Extract the [x, y] coordinate from the center of the cell holding the provided text.  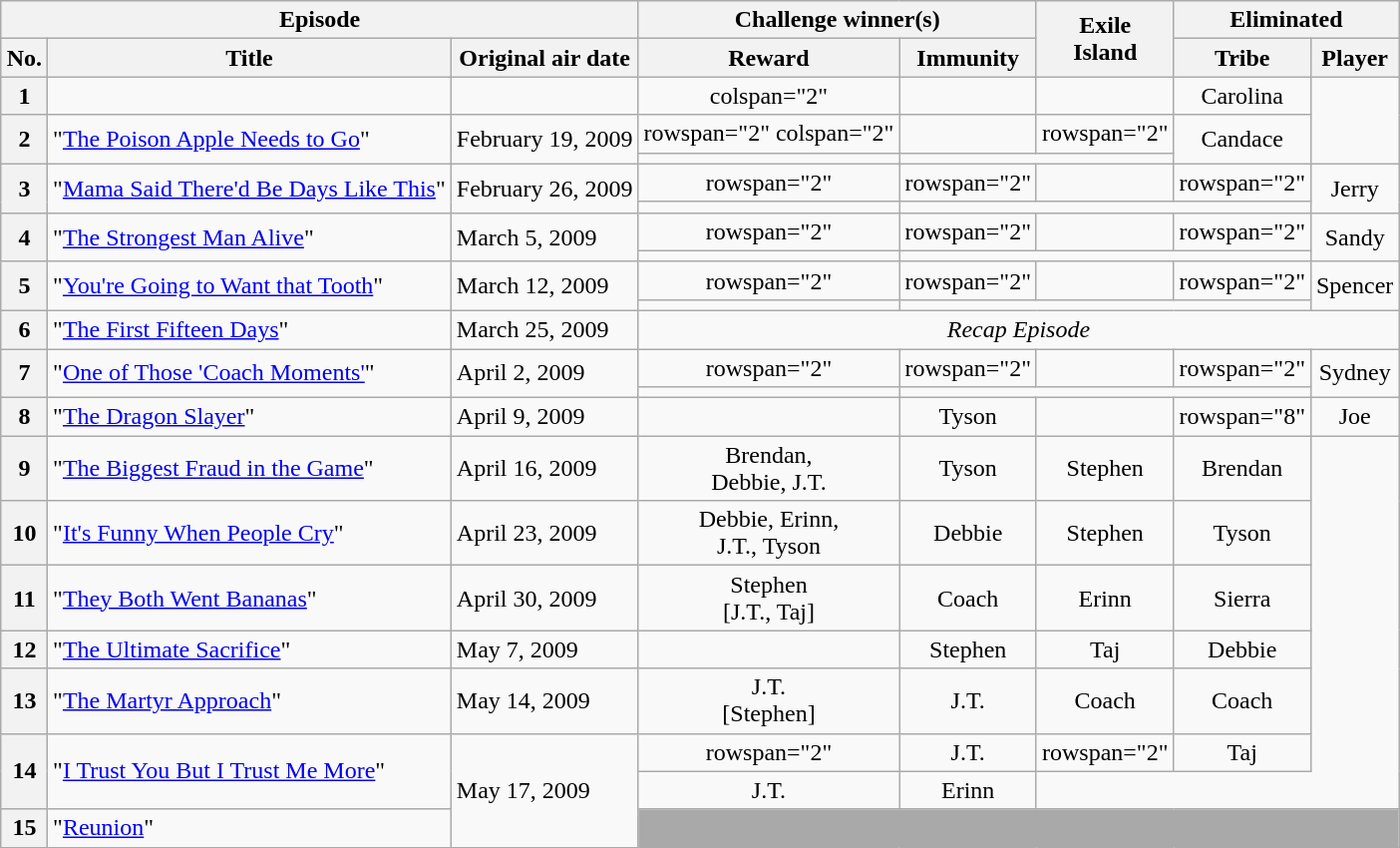
Candace [1242, 140]
No. [24, 58]
"I Trust You But I Trust Me More" [249, 771]
"Reunion" [249, 828]
Tribe [1242, 58]
Reward [769, 58]
Episode [319, 20]
15 [24, 828]
March 25, 2009 [544, 329]
February 19, 2009 [544, 140]
March 12, 2009 [544, 285]
9 [24, 469]
Title [249, 58]
"You're Going to Want that Tooth" [249, 285]
"Mama Said There'd Be Days Like This" [249, 188]
rowspan="8" [1242, 417]
May 14, 2009 [544, 700]
7 [24, 373]
10 [24, 533]
"The Poison Apple Needs to Go" [249, 140]
"They Both Went Bananas" [249, 599]
Spencer [1354, 285]
Sydney [1354, 373]
May 7, 2009 [544, 649]
"The Dragon Slayer" [249, 417]
14 [24, 771]
Immunity [968, 58]
April 23, 2009 [544, 533]
Eliminated [1286, 20]
3 [24, 188]
13 [24, 700]
April 9, 2009 [544, 417]
April 16, 2009 [544, 469]
Carolina [1242, 96]
1 [24, 96]
rowspan="2" colspan="2" [769, 134]
11 [24, 599]
March 5, 2009 [544, 237]
6 [24, 329]
Recap Episode [1019, 329]
ExileIsland [1105, 39]
Player [1354, 58]
April 30, 2009 [544, 599]
"It's Funny When People Cry" [249, 533]
"The Biggest Fraud in the Game" [249, 469]
5 [24, 285]
Sierra [1242, 599]
Challenge winner(s) [838, 20]
Original air date [544, 58]
"One of Those 'Coach Moments'" [249, 373]
February 26, 2009 [544, 188]
colspan="2" [769, 96]
April 2, 2009 [544, 373]
May 17, 2009 [544, 790]
8 [24, 417]
Joe [1354, 417]
4 [24, 237]
Debbie, Erinn,J.T., Tyson [769, 533]
12 [24, 649]
"The Ultimate Sacrifice" [249, 649]
Brendan,Debbie, J.T. [769, 469]
2 [24, 140]
Brendan [1242, 469]
J.T.[Stephen] [769, 700]
Jerry [1354, 188]
Stephen[J.T., Taj] [769, 599]
"The Martyr Approach" [249, 700]
Sandy [1354, 237]
"The Strongest Man Alive" [249, 237]
"The First Fifteen Days" [249, 329]
